From the cell containing the given text, extract its center point as (x, y) coordinate. 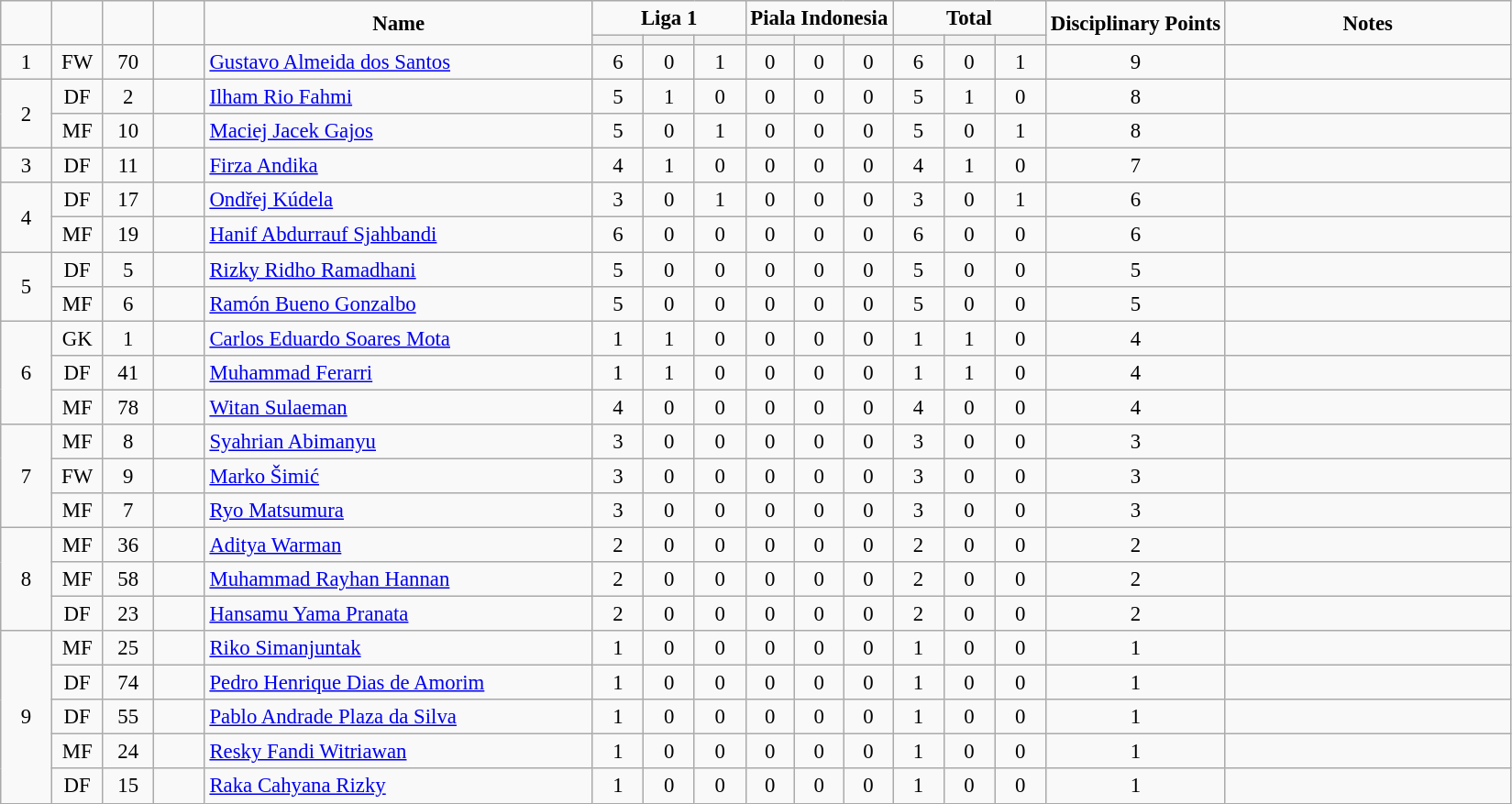
Syahrian Abimanyu (398, 442)
Name (398, 23)
Ondřej Kúdela (398, 201)
Pedro Henrique Dias de Amorim (398, 683)
70 (128, 62)
Ilham Rio Fahmi (398, 97)
Pablo Andrade Plaza da Silva (398, 717)
Maciej Jacek Gajos (398, 131)
Hansamu Yama Pranata (398, 614)
Muhammad Rayhan Hannan (398, 579)
41 (128, 372)
Rizky Ridho Ramadhani (398, 270)
24 (128, 752)
Hanif Abdurrauf Sjahbandi (398, 235)
Carlos Eduardo Soares Mota (398, 338)
Total (970, 18)
15 (128, 787)
Piala Indonesia (820, 18)
Ryo Matsumura (398, 511)
78 (128, 407)
17 (128, 201)
58 (128, 579)
Resky Fandi Witriawan (398, 752)
36 (128, 545)
23 (128, 614)
10 (128, 131)
Raka Cahyana Rizky (398, 787)
25 (128, 648)
74 (128, 683)
Marko Šimić (398, 476)
Muhammad Ferarri (398, 372)
Liga 1 (669, 18)
19 (128, 235)
55 (128, 717)
Riko Simanjuntak (398, 648)
Aditya Warman (398, 545)
GK (77, 338)
Gustavo Almeida dos Santos (398, 62)
Notes (1368, 23)
Ramón Bueno Gonzalbo (398, 303)
Firza Andika (398, 166)
11 (128, 166)
Witan Sulaeman (398, 407)
Disciplinary Points (1135, 23)
